Capture the cell that displays the provided text and extract its [X, Y] central coordinate. 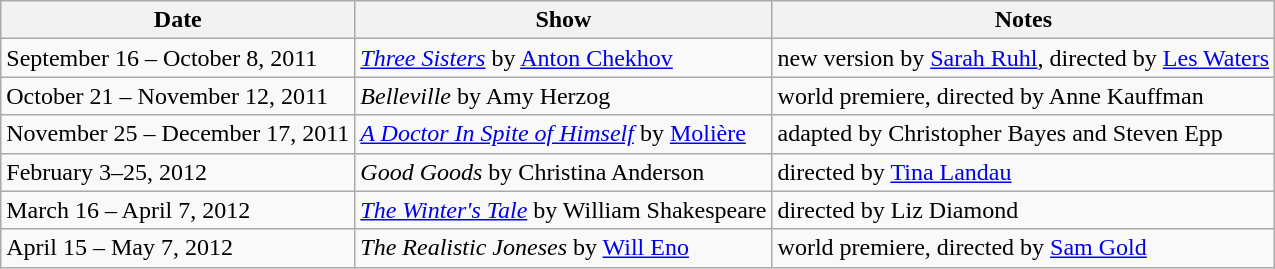
September 16 – October 8, 2011 [178, 58]
directed by Tina Landau [1024, 172]
Show [564, 20]
February 3–25, 2012 [178, 172]
Date [178, 20]
The Realistic Joneses by Will Eno [564, 248]
November 25 – December 17, 2011 [178, 134]
new version by Sarah Ruhl, directed by Les Waters [1024, 58]
The Winter's Tale by William Shakespeare [564, 210]
directed by Liz Diamond [1024, 210]
world premiere, directed by Anne Kauffman [1024, 96]
April 15 – May 7, 2012 [178, 248]
October 21 – November 12, 2011 [178, 96]
March 16 – April 7, 2012 [178, 210]
world premiere, directed by Sam Gold [1024, 248]
A Doctor In Spite of Himself by Molière [564, 134]
Notes [1024, 20]
adapted by Christopher Bayes and Steven Epp [1024, 134]
Belleville by Amy Herzog [564, 96]
Good Goods by Christina Anderson [564, 172]
Three Sisters by Anton Chekhov [564, 58]
